Output the [X, Y] coordinate of the center of the cell containing the given text.  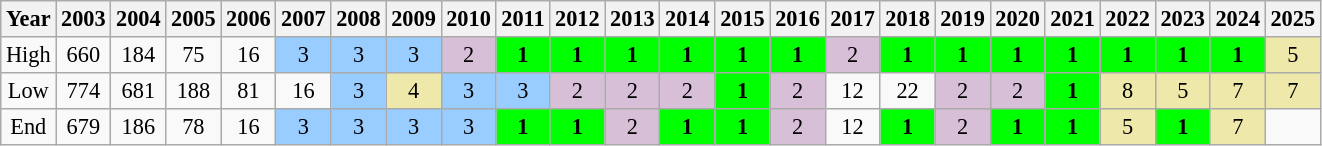
2013 [632, 19]
2008 [358, 19]
2007 [304, 19]
End [28, 126]
2019 [962, 19]
75 [194, 55]
2006 [248, 19]
2012 [578, 19]
2024 [1238, 19]
2020 [1018, 19]
774 [84, 90]
High [28, 55]
2016 [798, 19]
2011 [523, 19]
2015 [742, 19]
188 [194, 90]
81 [248, 90]
2021 [1072, 19]
681 [138, 90]
Low [28, 90]
2017 [852, 19]
2003 [84, 19]
2023 [1182, 19]
2022 [1128, 19]
22 [908, 90]
2010 [468, 19]
78 [194, 126]
2018 [908, 19]
8 [1128, 90]
2025 [1292, 19]
2004 [138, 19]
186 [138, 126]
2005 [194, 19]
2009 [414, 19]
4 [414, 90]
679 [84, 126]
2014 [688, 19]
184 [138, 55]
660 [84, 55]
Year [28, 19]
